Capture the cell that displays the provided text and extract its [X, Y] central coordinate. 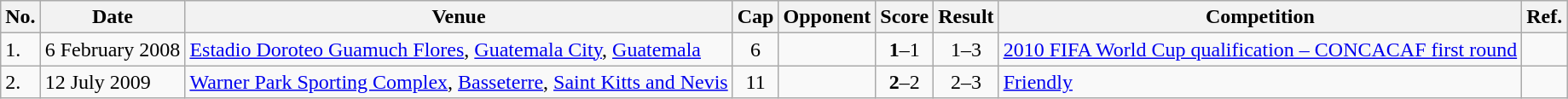
1–1 [905, 49]
2. [20, 82]
Venue [459, 17]
Opponent [827, 17]
Friendly [1260, 82]
No. [20, 17]
1–3 [966, 49]
2–3 [966, 82]
6 [755, 49]
Date [113, 17]
Result [966, 17]
Estadio Doroteo Guamuch Flores, Guatemala City, Guatemala [459, 49]
Warner Park Sporting Complex, Basseterre, Saint Kitts and Nevis [459, 82]
11 [755, 82]
12 July 2009 [113, 82]
1. [20, 49]
6 February 2008 [113, 49]
Score [905, 17]
Ref. [1545, 17]
2010 FIFA World Cup qualification – CONCACAF first round [1260, 49]
Competition [1260, 17]
2–2 [905, 82]
Cap [755, 17]
